Search for the cell housing the specified text and yield its [X, Y] center coordinate. 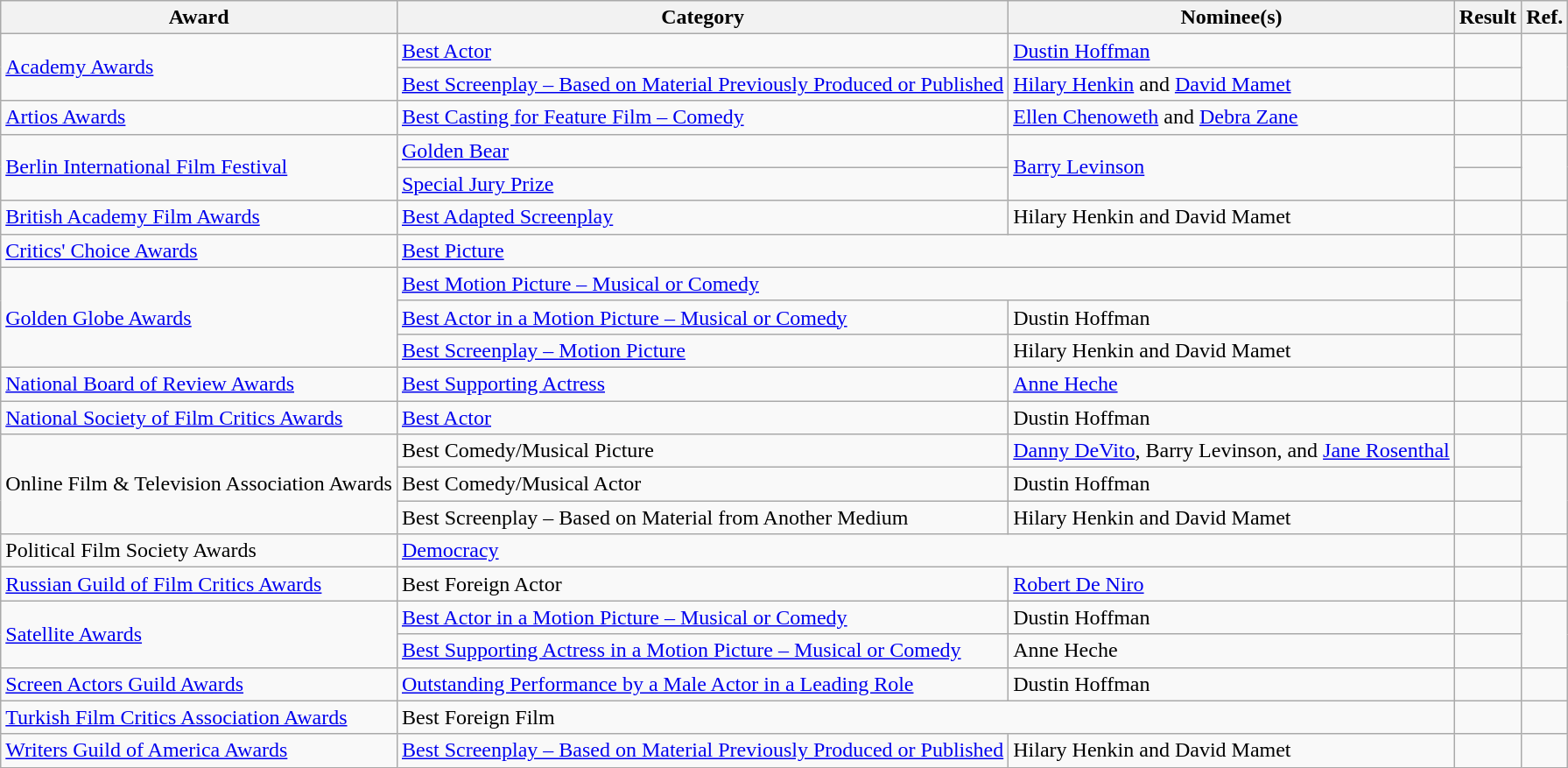
Best Comedy/Musical Actor [702, 484]
Best Comedy/Musical Picture [702, 451]
Nominee(s) [1232, 18]
British Academy Film Awards [200, 217]
Category [702, 18]
Result [1487, 18]
Artios Awards [200, 117]
Best Adapted Screenplay [702, 217]
Democracy [925, 551]
Golden Globe Awards [200, 317]
Robert De Niro [1232, 584]
Best Picture [925, 250]
Academy Awards [200, 67]
Critics' Choice Awards [200, 250]
Best Screenplay – Motion Picture [702, 350]
National Board of Review Awards [200, 384]
Screen Actors Guild Awards [200, 684]
Golden Bear [702, 151]
Barry Levinson [1232, 167]
Special Jury Prize [702, 184]
National Society of Film Critics Awards [200, 418]
Russian Guild of Film Critics Awards [200, 584]
Danny DeVito, Barry Levinson, and Jane Rosenthal [1232, 451]
Ref. [1544, 18]
Political Film Society Awards [200, 551]
Online Film & Television Association Awards [200, 484]
Best Motion Picture – Musical or Comedy [925, 284]
Ellen Chenoweth and Debra Zane [1232, 117]
Best Screenplay – Based on Material from Another Medium [702, 518]
Best Supporting Actress in a Motion Picture – Musical or Comedy [702, 651]
Best Foreign Actor [702, 584]
Award [200, 18]
Best Foreign Film [925, 717]
Best Casting for Feature Film – Comedy [702, 117]
Best Supporting Actress [702, 384]
Outstanding Performance by a Male Actor in a Leading Role [702, 684]
Writers Guild of America Awards [200, 750]
Berlin International Film Festival [200, 167]
Satellite Awards [200, 634]
Turkish Film Critics Association Awards [200, 717]
